Determine the (x, y) coordinate at the center of the cell enclosing the given text.  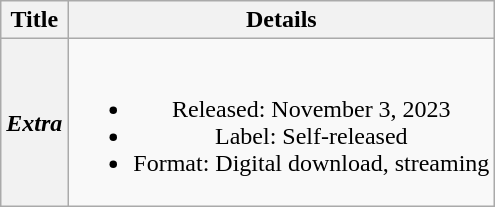
Details (282, 20)
Title (34, 20)
Released: November 3, 2023Label: Self-releasedFormat: Digital download, streaming (282, 122)
Extra (34, 122)
